Search for the cell housing the specified text and yield its [X, Y] center coordinate. 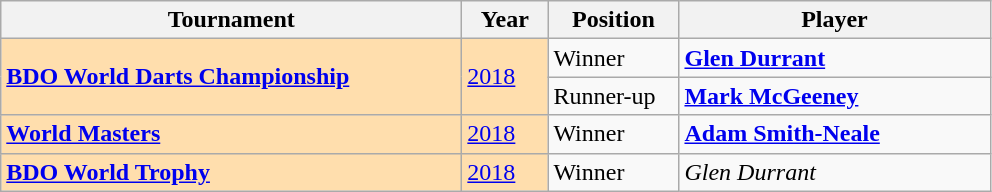
Player [834, 20]
Position [614, 20]
World Masters [232, 134]
BDO World Darts Championship [232, 77]
Tournament [232, 20]
Runner-up [614, 96]
Year [505, 20]
BDO World Trophy [232, 172]
Mark McGeeney [834, 96]
Adam Smith-Neale [834, 134]
